Search for the cell housing the specified text and yield its [X, Y] center coordinate. 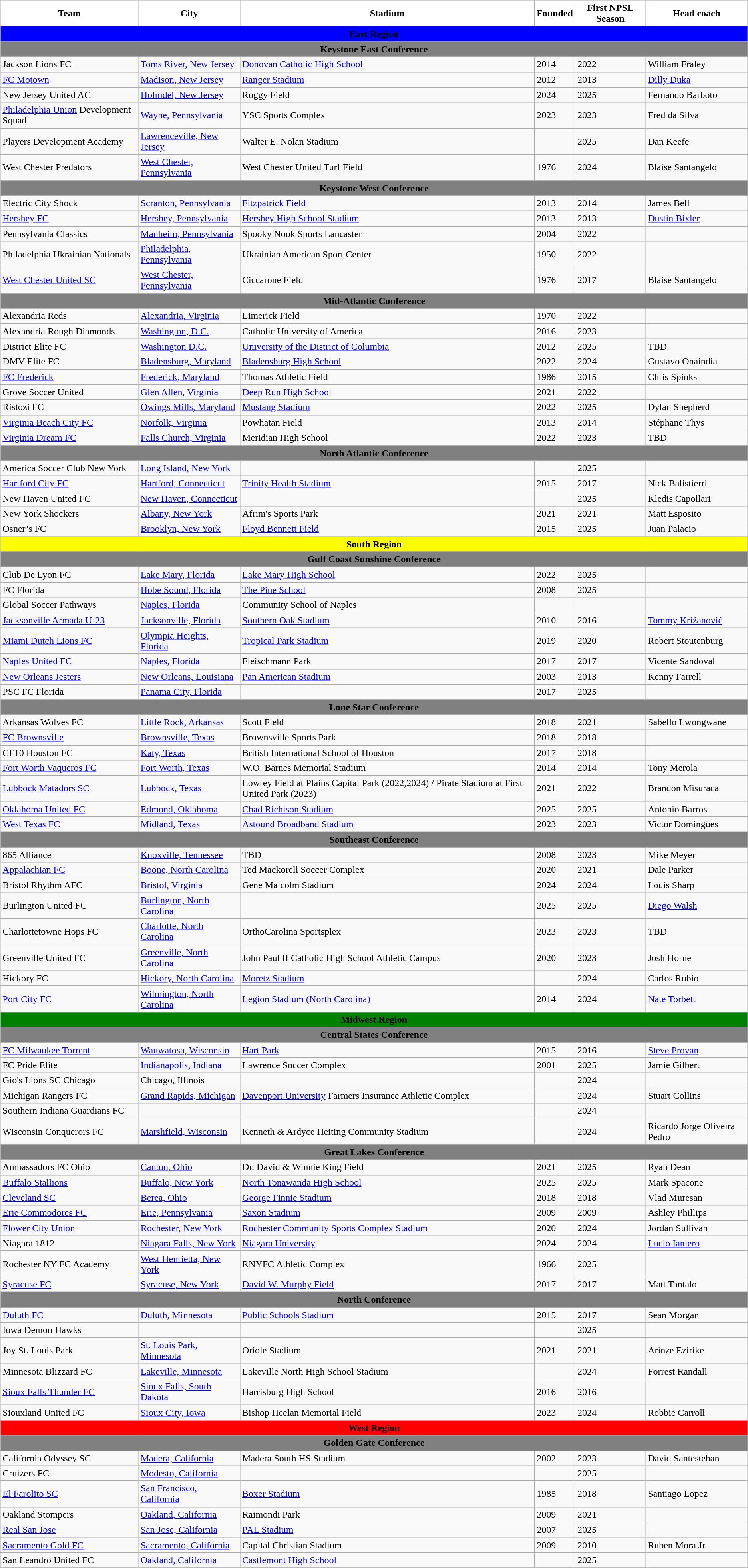
Dustin Bixler [697, 218]
2007 [555, 1530]
Oklahoma United FC [70, 809]
Buffalo, New York [189, 1182]
Bristol Rhythm AFC [70, 885]
Stéphane Thys [697, 422]
Lucio Ianiero [697, 1243]
West Texas FC [70, 824]
Josh Horne [697, 957]
Hartford, Connecticut [189, 483]
Stuart Collins [697, 1096]
British International School of Houston [388, 752]
San Jose, California [189, 1530]
FC Milwaukee Torrent [70, 1050]
Southern Oak Stadium [388, 620]
RNYFC Athletic Complex [388, 1264]
Team [70, 14]
Fred da Silva [697, 115]
First NPSL Season [610, 14]
Fitzpatrick Field [388, 203]
Lakeville North High School Stadium [388, 1371]
Hershey FC [70, 218]
Hobe Sound, Florida [189, 590]
Brandon Misuraca [697, 789]
Virginia Dream FC [70, 438]
Robert Stoutenburg [697, 641]
Walter E. Nolan Stadium [388, 141]
New Haven United FC [70, 498]
DMV Elite FC [70, 362]
Syracuse, New York [189, 1284]
Sacramento Gold FC [70, 1545]
Mid-Atlantic Conference [374, 301]
Vicente Sandoval [697, 661]
Ricardo Jorge Oliveira Pedro [697, 1132]
Oriole Stadium [388, 1351]
Marshfield, Wisconsin [189, 1132]
Lubbock, Texas [189, 789]
Bristol, Virginia [189, 885]
Louis Sharp [697, 885]
Madera, California [189, 1458]
West Chester Predators [70, 167]
865 Alliance [70, 855]
Vlad Muresan [697, 1198]
Glen Allen, Virginia [189, 392]
Modesto, California [189, 1473]
David Santesteban [697, 1458]
Joy St. Louis Park [70, 1351]
Scranton, Pennsylvania [189, 203]
Wisconsin Conquerors FC [70, 1132]
Jamie Gilbert [697, 1065]
West Henrietta, New York [189, 1264]
Spooky Nook Sports Lancaster [388, 234]
Lowrey Field at Plains Capital Park (2022,2024) / Pirate Stadium at First United Park (2023) [388, 789]
Charlottetowne Hops FC [70, 932]
Knoxville, Tennessee [189, 855]
Naples United FC [70, 661]
Dan Keefe [697, 141]
Harrisburg High School [388, 1392]
Madison, New Jersey [189, 80]
Donovan Catholic High School [388, 64]
Carlos Rubio [697, 978]
Osner’s FC [70, 529]
Edmond, Oklahoma [189, 809]
New Orleans Jesters [70, 677]
1950 [555, 254]
Limerick Field [388, 316]
Boone, North Carolina [189, 870]
Michigan Rangers FC [70, 1096]
Alexandria Rough Diamonds [70, 331]
PSC FC Florida [70, 692]
Gene Malcolm Stadium [388, 885]
Ashley Phillips [697, 1213]
Davenport University Farmers Insurance Athletic Complex [388, 1096]
FC Motown [70, 80]
Pan American Stadium [388, 677]
Dylan Shepherd [697, 407]
Holmdel, New Jersey [189, 95]
Kenny Farrell [697, 677]
Keystone West Conference [374, 188]
YSC Sports Complex [388, 115]
Falls Church, Virginia [189, 438]
City [189, 14]
Lake Mary, Florida [189, 575]
Diego Walsh [697, 905]
Niagara University [388, 1243]
Owings Mills, Maryland [189, 407]
Bladensburg, Maryland [189, 362]
Hickory FC [70, 978]
Stadium [388, 14]
Mike Meyer [697, 855]
Arinze Ezirike [697, 1351]
Burlington, North Carolina [189, 905]
Philadelphia Ukrainian Nationals [70, 254]
Oakland Stompers [70, 1514]
Albany, New York [189, 514]
PAL Stadium [388, 1530]
James Bell [697, 203]
OrthoCarolina Sportsplex [388, 932]
Hershey, Pennsylvania [189, 218]
California Odyssey SC [70, 1458]
Canton, Ohio [189, 1167]
Burlington United FC [70, 905]
Sacramento, California [189, 1545]
Club De Lyon FC [70, 575]
Victor Domingues [697, 824]
FC Florida [70, 590]
Brownsville Sports Park [388, 737]
Bladensburg High School [388, 362]
Nick Balistierri [697, 483]
West Chester United Turf Field [388, 167]
Raimondi Park [388, 1514]
Greenville, North Carolina [189, 957]
Wauwatosa, Wisconsin [189, 1050]
Midwest Region [374, 1019]
Castlemont High School [388, 1560]
Miami Dutch Lions FC [70, 641]
Ristozi FC [70, 407]
Central States Conference [374, 1035]
Thomas Athletic Field [388, 377]
Ukrainian American Sport Center [388, 254]
William Fraley [697, 64]
Rochester Community Sports Complex Stadium [388, 1228]
Indianapolis, Indiana [189, 1065]
Catholic University of America [388, 331]
Players Development Academy [70, 141]
George Finnie Stadium [388, 1198]
Syracuse FC [70, 1284]
Saxon Stadium [388, 1213]
Scott Field [388, 722]
Ted Mackorell Soccer Complex [388, 870]
Chad Richison Stadium [388, 809]
Tropical Park Stadium [388, 641]
Sean Morgan [697, 1315]
Hickory, North Carolina [189, 978]
Grove Soccer United [70, 392]
2001 [555, 1065]
Mark Spacone [697, 1182]
District Elite FC [70, 346]
Brooklyn, New York [189, 529]
The Pine School [388, 590]
Afrim's Sports Park [388, 514]
North Atlantic Conference [374, 453]
Minnesota Blizzard FC [70, 1371]
Panama City, Florida [189, 692]
Ranger Stadium [388, 80]
University of the District of Columbia [388, 346]
Gulf Coast Sunshine Conference [374, 559]
1970 [555, 316]
Steve Provan [697, 1050]
Kenneth & Ardyce Heiting Community Stadium [388, 1132]
Frederick, Maryland [189, 377]
Ambassadors FC Ohio [70, 1167]
Alexandria Reds [70, 316]
Charlotte, North Carolina [189, 932]
Jackson Lions FC [70, 64]
Keystone East Conference [374, 49]
Jacksonville Armada U-23 [70, 620]
1966 [555, 1264]
San Leandro United FC [70, 1560]
1986 [555, 377]
Grand Rapids, Michigan [189, 1096]
Fleischmann Park [388, 661]
Fort Worth Vaqueros FC [70, 768]
North Tonawanda High School [388, 1182]
Community School of Naples [388, 605]
FC Frederick [70, 377]
Erie, Pennsylvania [189, 1213]
Niagara 1812 [70, 1243]
Ryan Dean [697, 1167]
Cruizers FC [70, 1473]
Sioux Falls, South Dakota [189, 1392]
Hershey High School Stadium [388, 218]
Lone Star Conference [374, 707]
Powhatan Field [388, 422]
West Region [374, 1428]
Ruben Mora Jr. [697, 1545]
Bishop Heelan Memorial Field [388, 1413]
Buffalo Stallions [70, 1182]
Dale Parker [697, 870]
Washington, D.C. [189, 331]
Port City FC [70, 999]
Virginia Beach City FC [70, 422]
Rochester NY FC Academy [70, 1264]
Lawrence Soccer Complex [388, 1065]
Midland, Texas [189, 824]
Wayne, Pennsylvania [189, 115]
Sioux City, Iowa [189, 1413]
Philadelphia, Pennsylvania [189, 254]
Appalachian FC [70, 870]
Legion Stadium (North Carolina) [388, 999]
Cleveland SC [70, 1198]
Capital Christian Stadium [388, 1545]
El Farolito SC [70, 1494]
Greenville United FC [70, 957]
Floyd Bennett Field [388, 529]
Philadelphia Union Development Squad [70, 115]
Kledis Capollari [697, 498]
Katy, Texas [189, 752]
Robbie Carroll [697, 1413]
Gustavo Onaindia [697, 362]
Fort Worth, Texas [189, 768]
FC Brownsville [70, 737]
Dr. David & Winnie King Field [388, 1167]
Wilmington, North Carolina [189, 999]
New Jersey United AC [70, 95]
Little Rock, Arkansas [189, 722]
Lubbock Matadors SC [70, 789]
Real San Jose [70, 1530]
Tony Merola [697, 768]
Deep Run High School [388, 392]
Lawrenceville, New Jersey [189, 141]
John Paul II Catholic High School Athletic Campus [388, 957]
Jacksonville, Florida [189, 620]
America Soccer Club New York [70, 468]
Dilly Duka [697, 80]
1985 [555, 1494]
W.O. Barnes Memorial Stadium [388, 768]
Niagara Falls, New York [189, 1243]
Founded [555, 14]
Lake Mary High School [388, 575]
Duluth, Minnesota [189, 1315]
Hart Park [388, 1050]
East Region [374, 34]
Antonio Barros [697, 809]
Berea, Ohio [189, 1198]
Manheim, Pennsylvania [189, 234]
Moretz Stadium [388, 978]
Great Lakes Conference [374, 1152]
Fernando Barboto [697, 95]
Sioux Falls Thunder FC [70, 1392]
New Orleans, Louisiana [189, 677]
Arkansas Wolves FC [70, 722]
Public Schools Stadium [388, 1315]
West Chester United SC [70, 281]
Forrest Randall [697, 1371]
Flower City Union [70, 1228]
Brownsville, Texas [189, 737]
Sabello Lwongwane [697, 722]
Chicago, Illinois [189, 1080]
South Region [374, 544]
Trinity Health Stadium [388, 483]
Hartford City FC [70, 483]
Juan Palacio [697, 529]
Nate Torbett [697, 999]
CF10 Houston FC [70, 752]
Electric City Shock [70, 203]
Gio's Lions SC Chicago [70, 1080]
2002 [555, 1458]
Matt Tantalo [697, 1284]
Madera South HS Stadium [388, 1458]
Ciccarone Field [388, 281]
Washington D.C. [189, 346]
Meridian High School [388, 438]
St. Louis Park, Minnesota [189, 1351]
Mustang Stadium [388, 407]
Tommy Križanović [697, 620]
Pennsylvania Classics [70, 234]
2019 [555, 641]
Golden Gate Conference [374, 1443]
Rochester, New York [189, 1228]
Erie Commodores FC [70, 1213]
Chris Spinks [697, 377]
Matt Esposito [697, 514]
Astound Broadband Stadium [388, 824]
Southeast Conference [374, 840]
Head coach [697, 14]
Boxer Stadium [388, 1494]
Iowa Demon Hawks [70, 1330]
Lakeville, Minnesota [189, 1371]
Southern Indiana Guardians FC [70, 1111]
2003 [555, 677]
Norfolk, Virginia [189, 422]
Duluth FC [70, 1315]
Alexandria, Virginia [189, 316]
New Haven, Connecticut [189, 498]
San Francisco, California [189, 1494]
David W. Murphy Field [388, 1284]
FC Pride Elite [70, 1065]
Santiago Lopez [697, 1494]
Long Island, New York [189, 468]
2004 [555, 234]
New York Shockers [70, 514]
Roggy Field [388, 95]
Siouxland United FC [70, 1413]
Jordan Sullivan [697, 1228]
Global Soccer Pathways [70, 605]
Toms River, New Jersey [189, 64]
North Conference [374, 1299]
Olympia Heights, Florida [189, 641]
